For the text-containing cell, return its midpoint in [x, y] coordinate format. 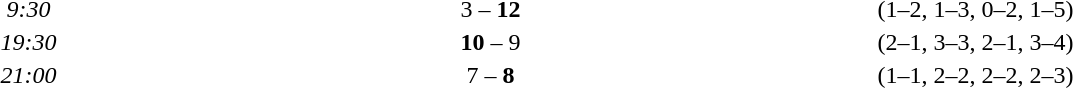
10 – 9 [490, 42]
